From the cell containing the given text, extract its center point as [x, y] coordinate. 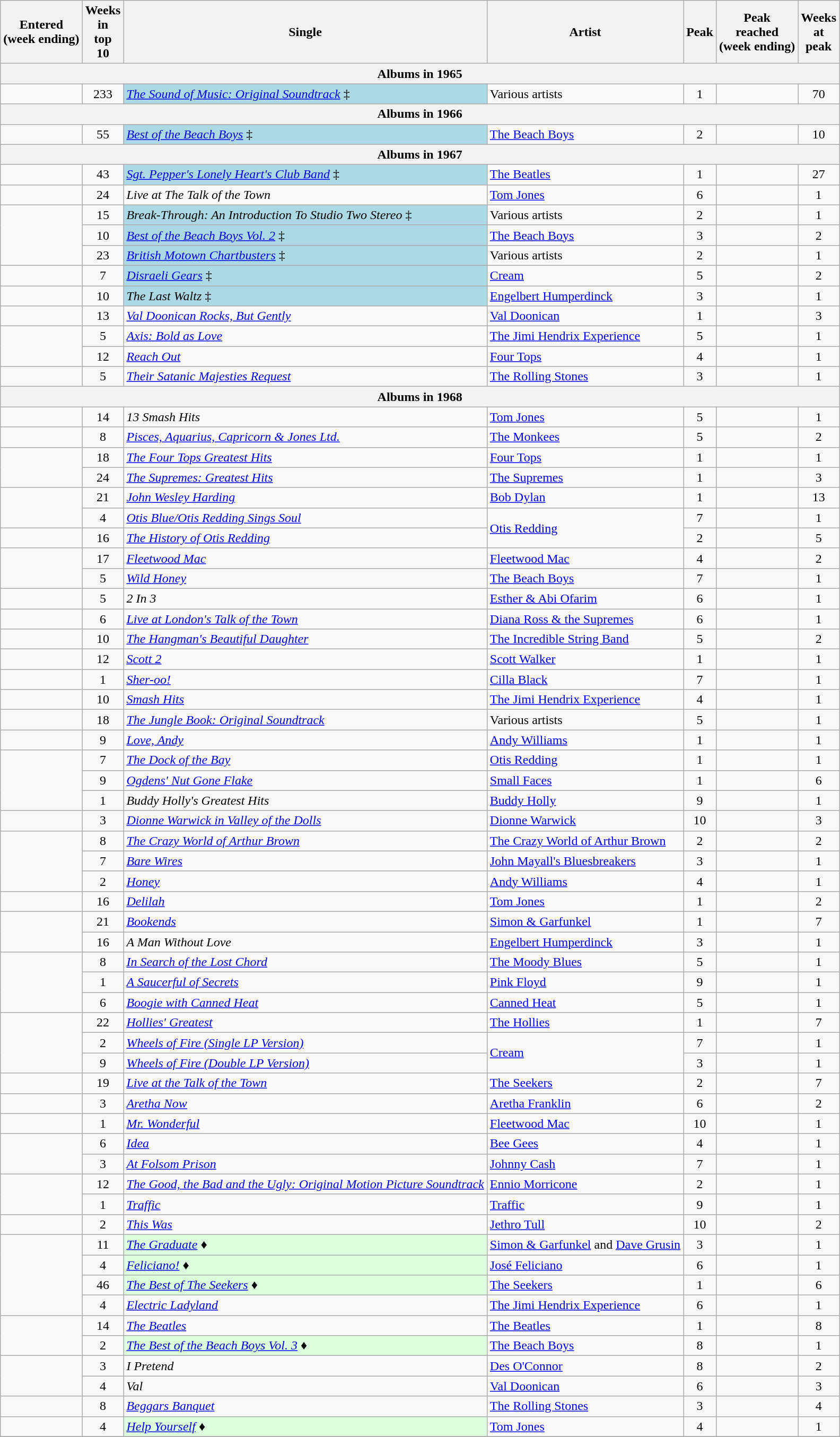
Dionne Warwick [585, 821]
José Feliciano [585, 1265]
Wheels of Fire (Single LP Version) [305, 1043]
Ogdens' Nut Gone Flake [305, 780]
Reach Out [305, 356]
The Moody Blues [585, 962]
Small Faces [585, 780]
11 [103, 1244]
Disraeli Gears ‡ [305, 275]
The Incredible String Band [585, 639]
The Supremes: Greatest Hits [305, 477]
The Four Tops Greatest Hits [305, 457]
British Motown Chartbusters ‡ [305, 255]
Axis: Bold as Love [305, 336]
Bare Wires [305, 861]
The Good, the Bad and the Ugly: Original Motion Picture Soundtrack [305, 1184]
Pisces, Aquarius, Capricorn & Jones Ltd. [305, 437]
Ennio Morricone [585, 1184]
Idea [305, 1144]
13 Smash Hits [305, 417]
Delilah [305, 901]
Albums in 1967 [420, 154]
Otis Blue/Otis Redding Sings Soul [305, 518]
Best of the Beach Boys ‡ [305, 134]
The Best of the Beach Boys Vol. 3 ♦ [305, 1346]
John Wesley Harding [305, 498]
Entered (week ending) [41, 32]
Feliciano! ♦ [305, 1265]
The Dock of the Bay [305, 760]
Sher-oo! [305, 680]
Best of the Beach Boys Vol. 2 ‡ [305, 235]
Dionne Warwick in Valley of the Dolls [305, 821]
Simon & Garfunkel [585, 921]
Wild Honey [305, 578]
This Was [305, 1224]
Weeksatpeak [819, 32]
A Man Without Love [305, 942]
Beggars Banquet [305, 1406]
Bee Gees [585, 1144]
Esther & Abi Ofarim [585, 598]
The Last Waltz ‡ [305, 295]
The Supremes [585, 477]
Smash Hits [305, 700]
233 [103, 94]
The Best of The Seekers ♦ [305, 1285]
Pink Floyd [585, 982]
Val Doonican Rocks, But Gently [305, 316]
Their Satanic Majesties Request [305, 377]
In Search of the Lost Chord [305, 962]
70 [819, 94]
Break-Through: An Introduction To Studio Two Stereo ‡ [305, 215]
2 In 3 [305, 598]
Johnny Cash [585, 1164]
Bob Dylan [585, 498]
Mr. Wonderful [305, 1124]
46 [103, 1285]
Buddy Holly's Greatest Hits [305, 800]
Peak [700, 32]
55 [103, 134]
Jethro Tull [585, 1224]
Hollies' Greatest [305, 1023]
Peakreached (week ending) [757, 32]
Albums in 1968 [420, 397]
Buddy Holly [585, 800]
The Hangman's Beautiful Daughter [305, 639]
Albums in 1965 [420, 74]
The Graduate ♦ [305, 1244]
Weeksintop10 [103, 32]
Live at London's Talk of the Town [305, 619]
27 [819, 175]
Simon & Garfunkel and Dave Grusin [585, 1244]
Val [305, 1386]
Bookends [305, 921]
I Pretend [305, 1366]
Wheels of Fire (Double LP Version) [305, 1063]
Scott Walker [585, 659]
Boogie with Canned Heat [305, 1003]
17 [103, 558]
The Hollies [585, 1023]
At Folsom Prison [305, 1164]
The Sound of Music: Original Soundtrack ‡ [305, 94]
The Monkees [585, 437]
The Jungle Book: Original Soundtrack [305, 720]
Honey [305, 881]
Artist [585, 32]
Albums in 1966 [420, 114]
19 [103, 1083]
A Saucerful of Secrets [305, 982]
Live at the Talk of the Town [305, 1083]
Electric Ladyland [305, 1305]
Scott 2 [305, 659]
Des O'Connor [585, 1366]
Help Yourself ♦ [305, 1426]
22 [103, 1023]
15 [103, 215]
43 [103, 175]
Cilla Black [585, 680]
Diana Ross & the Supremes [585, 619]
Aretha Franklin [585, 1103]
Aretha Now [305, 1103]
Live at The Talk of the Town [305, 195]
23 [103, 255]
Single [305, 32]
Love, Andy [305, 740]
Canned Heat [585, 1003]
Sgt. Pepper's Lonely Heart's Club Band ‡ [305, 175]
John Mayall's Bluesbreakers [585, 861]
The History of Otis Redding [305, 538]
